Return the [X, Y] coordinate for the center point of the cell that contains the specified text.  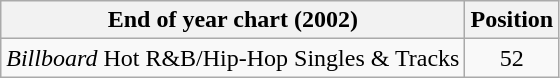
52 [512, 58]
Position [512, 20]
Billboard Hot R&B/Hip-Hop Singles & Tracks [233, 58]
End of year chart (2002) [233, 20]
